Provide the (X, Y) coordinate of the cell's center where the given text is located.  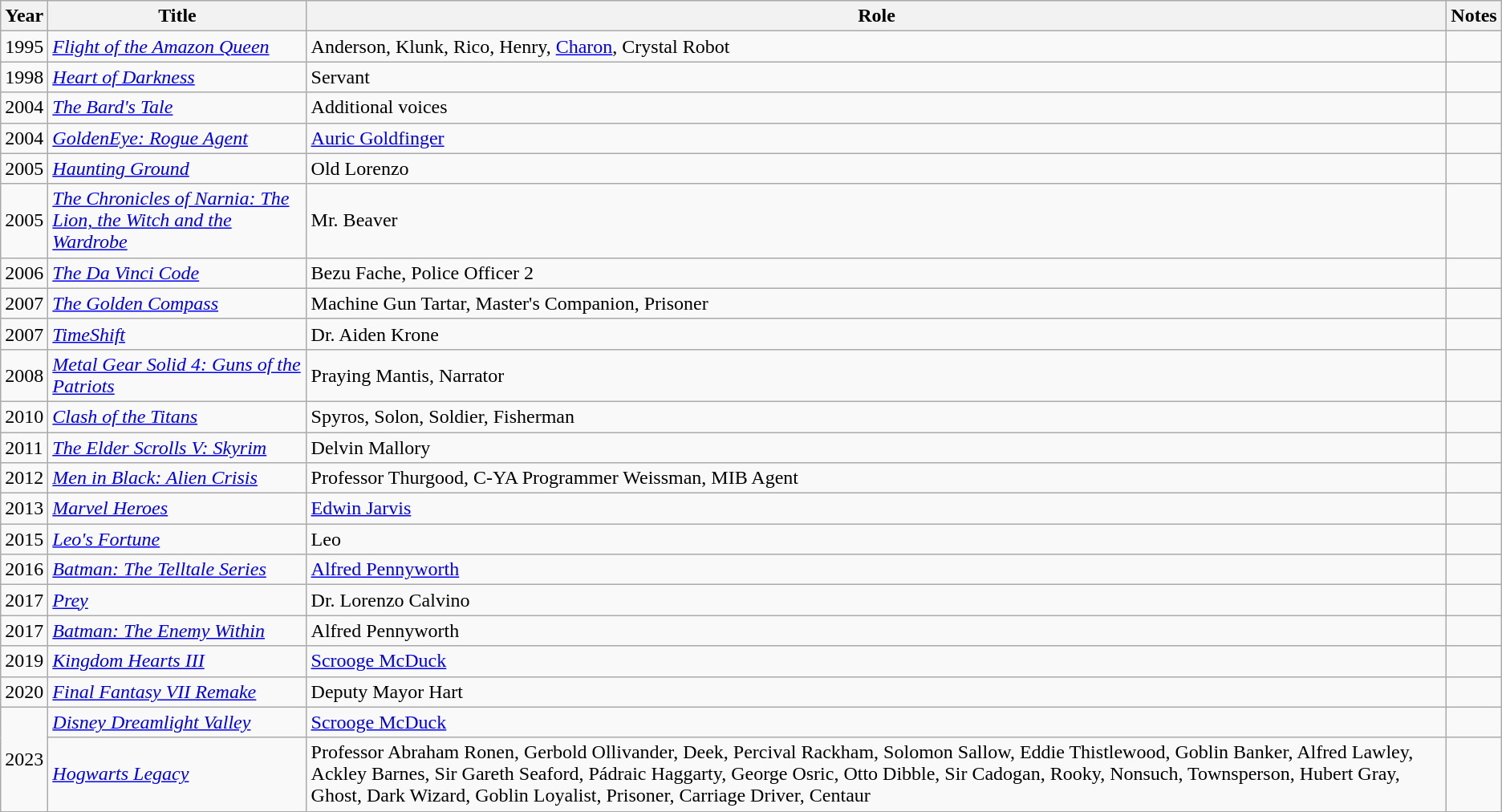
Bezu Fache, Police Officer 2 (876, 273)
Praying Mantis, Narrator (876, 376)
Anderson, Klunk, Rico, Henry, Charon, Crystal Robot (876, 47)
TimeShift (177, 334)
Prey (177, 600)
2020 (24, 692)
Marvel Heroes (177, 509)
Men in Black: Alien Crisis (177, 478)
Notes (1474, 16)
Additional voices (876, 108)
Servant (876, 77)
Edwin Jarvis (876, 509)
Dr. Lorenzo Calvino (876, 600)
Deputy Mayor Hart (876, 692)
Year (24, 16)
Final Fantasy VII Remake (177, 692)
Hogwarts Legacy (177, 774)
Professor Thurgood, C-YA Programmer Weissman, MIB Agent (876, 478)
Flight of the Amazon Queen (177, 47)
The Golden Compass (177, 303)
Title (177, 16)
2008 (24, 376)
The Bard's Tale (177, 108)
2011 (24, 447)
Haunting Ground (177, 168)
Leo's Fortune (177, 539)
Batman: The Telltale Series (177, 570)
Leo (876, 539)
2016 (24, 570)
The Chronicles of Narnia: The Lion, the Witch and the Wardrobe (177, 221)
Clash of the Titans (177, 416)
Mr. Beaver (876, 221)
Role (876, 16)
Auric Goldfinger (876, 138)
2023 (24, 759)
The Elder Scrolls V: Skyrim (177, 447)
1998 (24, 77)
2006 (24, 273)
1995 (24, 47)
Machine Gun Tartar, Master's Companion, Prisoner (876, 303)
Heart of Darkness (177, 77)
2012 (24, 478)
Disney Dreamlight Valley (177, 722)
Spyros, Solon, Soldier, Fisherman (876, 416)
GoldenEye: Rogue Agent (177, 138)
2010 (24, 416)
Metal Gear Solid 4: Guns of the Patriots (177, 376)
2019 (24, 661)
2013 (24, 509)
2015 (24, 539)
Delvin Mallory (876, 447)
Batman: The Enemy Within (177, 631)
Kingdom Hearts III (177, 661)
Old Lorenzo (876, 168)
Dr. Aiden Krone (876, 334)
The Da Vinci Code (177, 273)
